Detect which cell encompasses the target text, then output its [X, Y] center coordinate. 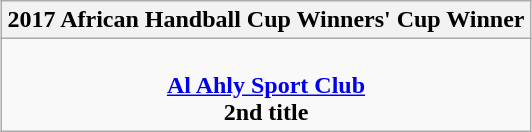
2017 African Handball Cup Winners' Cup Winner [266, 20]
Al Ahly Sport Club2nd title [266, 85]
